Scan for the cell matching the given text and deliver its (X, Y) coordinate at center. 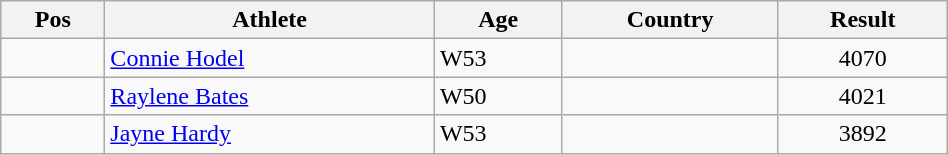
Connie Hodel (270, 58)
Country (670, 20)
Pos (53, 20)
W50 (498, 96)
Raylene Bates (270, 96)
3892 (862, 134)
Result (862, 20)
4021 (862, 96)
Athlete (270, 20)
4070 (862, 58)
Jayne Hardy (270, 134)
Age (498, 20)
